Pinpoint the cell where the given text exists, returning its (x, y) midpoint coordinate. 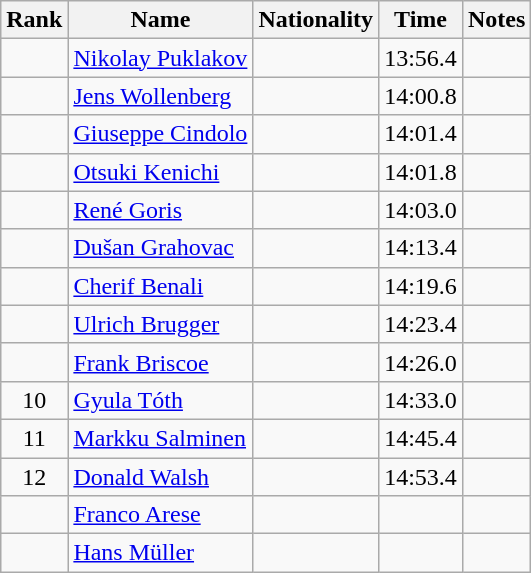
14:03.0 (421, 210)
14:53.4 (421, 477)
Jens Wollenberg (160, 96)
11 (34, 438)
14:01.8 (421, 172)
Giuseppe Cindolo (160, 134)
Nikolay Puklakov (160, 58)
Nationality (316, 20)
Otsuki Kenichi (160, 172)
14:13.4 (421, 248)
Donald Walsh (160, 477)
12 (34, 477)
Dušan Grahovac (160, 248)
René Goris (160, 210)
Franco Arese (160, 515)
Time (421, 20)
Notes (496, 20)
13:56.4 (421, 58)
Name (160, 20)
Rank (34, 20)
14:19.6 (421, 286)
14:33.0 (421, 400)
14:45.4 (421, 438)
Cherif Benali (160, 286)
Hans Müller (160, 553)
Markku Salminen (160, 438)
14:01.4 (421, 134)
Gyula Tóth (160, 400)
Ulrich Brugger (160, 324)
Frank Briscoe (160, 362)
14:26.0 (421, 362)
14:23.4 (421, 324)
14:00.8 (421, 96)
10 (34, 400)
